Output the (X, Y) coordinate of the center of the cell containing the given text.  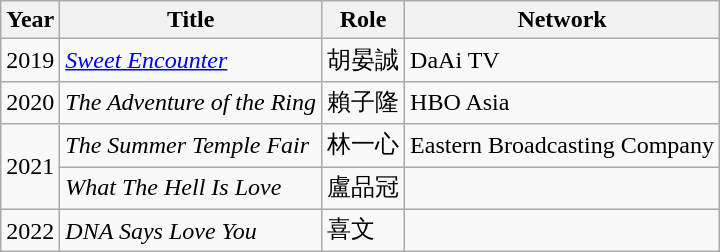
喜文 (362, 230)
賴子隆 (362, 102)
DNA Says Love You (191, 230)
Year (30, 20)
2019 (30, 60)
Network (562, 20)
2022 (30, 230)
Eastern Broadcasting Company (562, 146)
What The Hell Is Love (191, 188)
盧品冠 (362, 188)
The Summer Temple Fair (191, 146)
2020 (30, 102)
胡晏誠 (362, 60)
Role (362, 20)
林一心 (362, 146)
The Adventure of the Ring (191, 102)
HBO Asia (562, 102)
2021 (30, 166)
DaAi TV (562, 60)
Title (191, 20)
Sweet Encounter (191, 60)
